Pinpoint the cell where the given text exists, returning its [X, Y] midpoint coordinate. 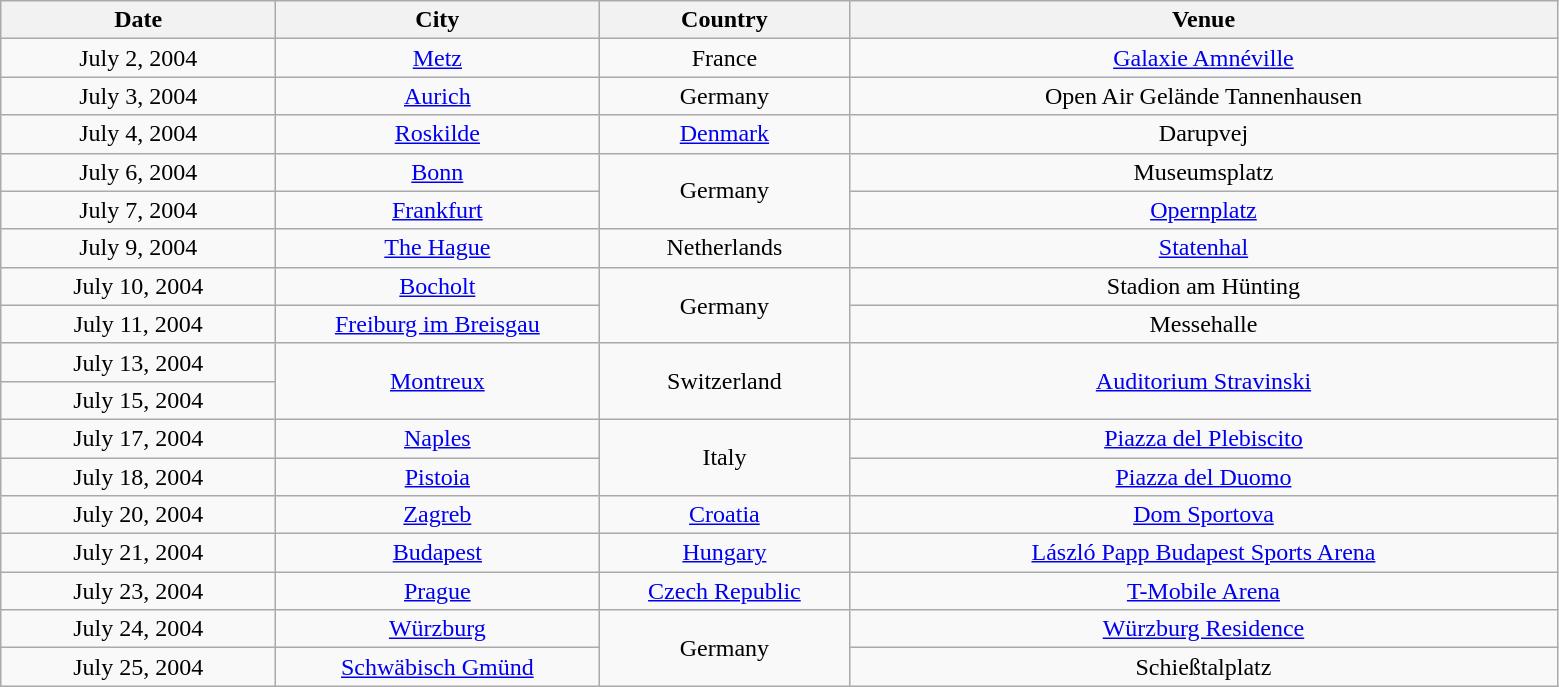
Metz [438, 58]
László Papp Budapest Sports Arena [1204, 553]
July 4, 2004 [138, 134]
The Hague [438, 248]
Country [724, 20]
France [724, 58]
City [438, 20]
Date [138, 20]
July 25, 2004 [138, 667]
Bonn [438, 172]
Stadion am Hünting [1204, 286]
Freiburg im Breisgau [438, 324]
July 20, 2004 [138, 515]
Aurich [438, 96]
Denmark [724, 134]
Pistoia [438, 477]
Statenhal [1204, 248]
Schwäbisch Gmünd [438, 667]
Venue [1204, 20]
Hungary [724, 553]
Open Air Gelände Tannenhausen [1204, 96]
Messehalle [1204, 324]
Naples [438, 438]
Museumsplatz [1204, 172]
Montreux [438, 381]
Italy [724, 457]
July 11, 2004 [138, 324]
Opernplatz [1204, 210]
Auditorium Stravinski [1204, 381]
Darupvej [1204, 134]
Czech Republic [724, 591]
Roskilde [438, 134]
Prague [438, 591]
Dom Sportova [1204, 515]
Zagreb [438, 515]
Würzburg [438, 629]
Schießtalplatz [1204, 667]
July 15, 2004 [138, 400]
Frankfurt [438, 210]
July 10, 2004 [138, 286]
July 17, 2004 [138, 438]
Budapest [438, 553]
Bocholt [438, 286]
July 21, 2004 [138, 553]
July 9, 2004 [138, 248]
Piazza del Duomo [1204, 477]
July 23, 2004 [138, 591]
Würzburg Residence [1204, 629]
July 3, 2004 [138, 96]
Piazza del Plebiscito [1204, 438]
July 2, 2004 [138, 58]
Galaxie Amnéville [1204, 58]
Croatia [724, 515]
July 7, 2004 [138, 210]
July 18, 2004 [138, 477]
T-Mobile Arena [1204, 591]
Netherlands [724, 248]
July 24, 2004 [138, 629]
Switzerland [724, 381]
July 13, 2004 [138, 362]
July 6, 2004 [138, 172]
